Identify which cell holds the provided text, then report its [x, y] central coordinate. 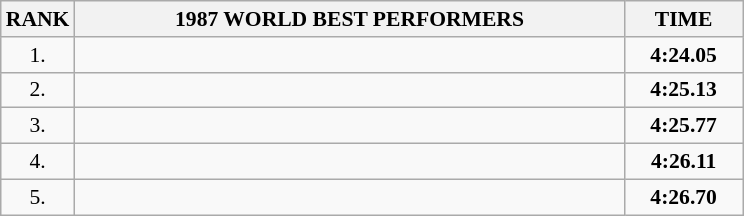
2. [38, 90]
5. [38, 197]
4:26.70 [684, 197]
1987 WORLD BEST PERFORMERS [349, 19]
RANK [38, 19]
4:25.13 [684, 90]
1. [38, 55]
4:24.05 [684, 55]
4:26.11 [684, 162]
3. [38, 126]
TIME [684, 19]
4:25.77 [684, 126]
4. [38, 162]
